Provide the (X, Y) coordinate of the cell's center where the given text is located.  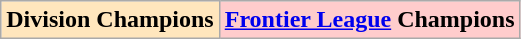
Frontier League Champions (370, 20)
Division Champions (110, 20)
